Locate the cell with the specified text and output its [X, Y] center coordinate. 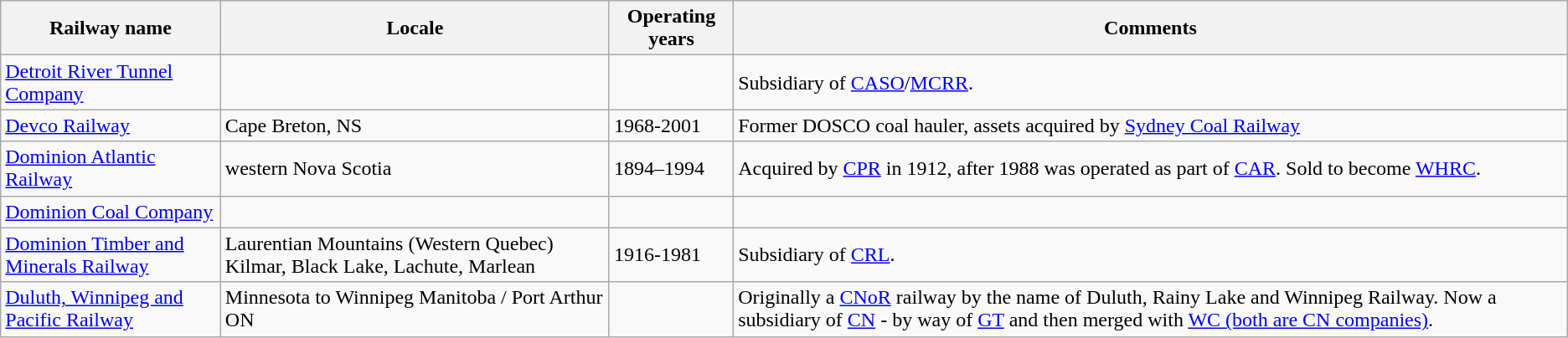
Subsidiary of CRL. [1151, 254]
Subsidiary of CASO/MCRR. [1151, 82]
Minnesota to Winnipeg Manitoba / Port Arthur ON [415, 310]
Devco Railway [111, 125]
Cape Breton, NS [415, 125]
Laurentian Mountains (Western Quebec) Kilmar, Black Lake, Lachute, Marlean [415, 254]
Comments [1151, 28]
Detroit River Tunnel Company [111, 82]
Acquired by CPR in 1912, after 1988 was operated as part of CAR. Sold to become WHRC. [1151, 169]
western Nova Scotia [415, 169]
1916-1981 [671, 254]
Dominion Timber and Minerals Railway [111, 254]
Locale [415, 28]
1968-2001 [671, 125]
Dominion Atlantic Railway [111, 169]
Duluth, Winnipeg and Pacific Railway [111, 310]
Operating years [671, 28]
Former DOSCO coal hauler, assets acquired by Sydney Coal Railway [1151, 125]
Dominion Coal Company [111, 212]
1894–1994 [671, 169]
Railway name [111, 28]
